For the text-containing cell, return its midpoint in (X, Y) coordinate format. 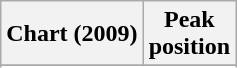
Chart (2009) (72, 34)
Peakposition (189, 34)
